Locate the cell with the specified text and output its [x, y] center coordinate. 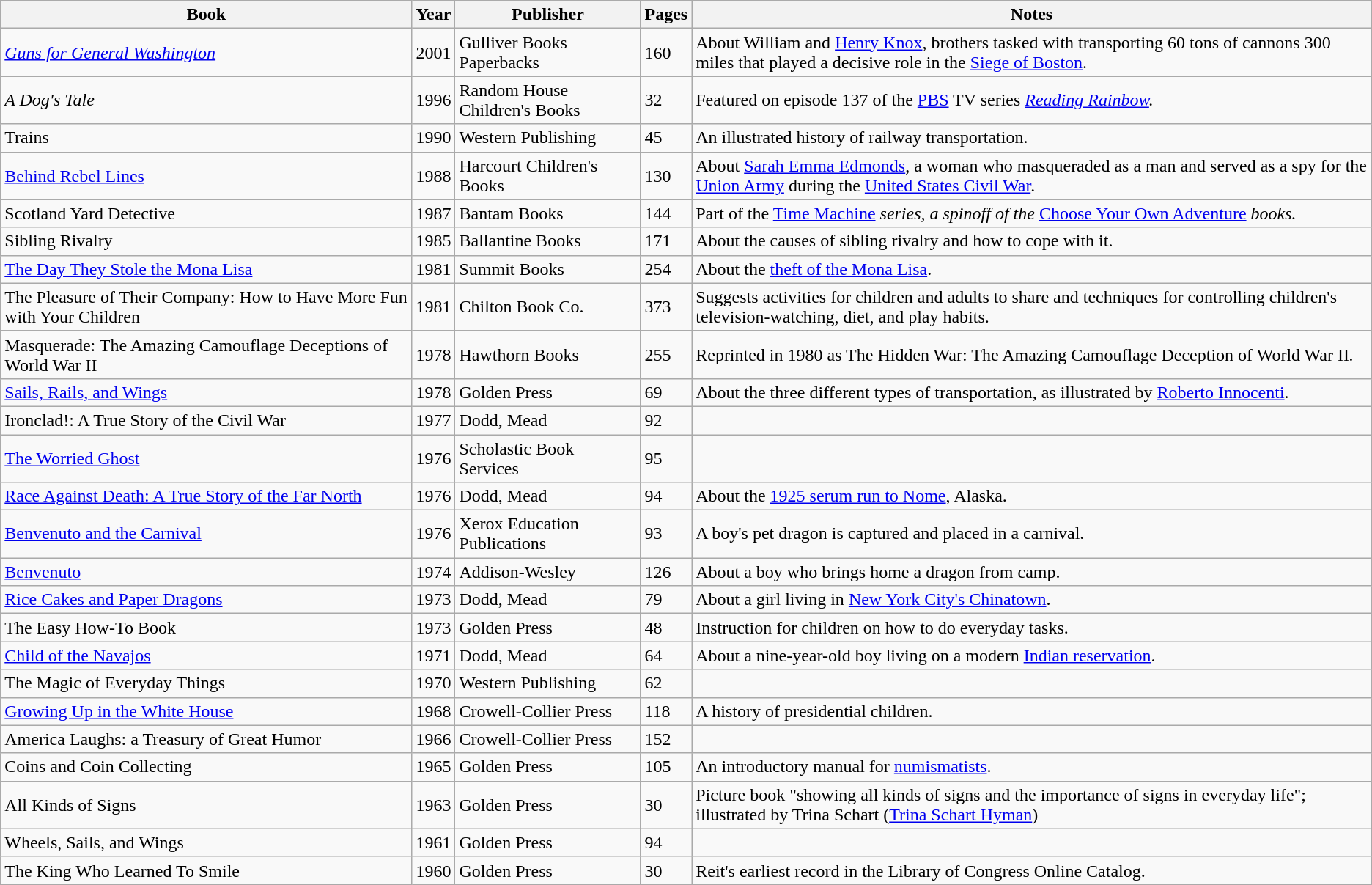
Reprinted in 1980 as The Hidden War: The Amazing Camouflage Deception of World War II. [1032, 355]
Reit's earliest record in the Library of Congress Online Catalog. [1032, 870]
A boy's pet dragon is captured and placed in a carnival. [1032, 534]
About the 1925 serum run to Nome, Alaska. [1032, 496]
Growing Up in the White House [207, 711]
Trains [207, 138]
Part of the Time Machine series, a spinoff of the Choose Your Own Adventure books. [1032, 213]
Masquerade: The Amazing Camouflage Deceptions of World War II [207, 355]
95 [666, 458]
Xerox Education Publications [548, 534]
About William and Henry Knox, brothers tasked with transporting 60 tons of cannons 300 miles that played a decisive role in the Siege of Boston. [1032, 53]
1971 [434, 656]
Addison-Wesley [548, 572]
Coins and Coin Collecting [207, 767]
373 [666, 306]
1965 [434, 767]
About a boy who brings home a dragon from camp. [1032, 572]
Bantam Books [548, 213]
An introductory manual for numismatists. [1032, 767]
Publisher [548, 15]
Ballantine Books [548, 241]
Wheels, Sails, and Wings [207, 842]
1974 [434, 572]
45 [666, 138]
1996 [434, 100]
Summit Books [548, 269]
118 [666, 711]
Pages [666, 15]
About a nine-year-old boy living on a modern Indian reservation. [1032, 656]
64 [666, 656]
Notes [1032, 15]
1961 [434, 842]
126 [666, 572]
About a girl living in New York City's Chinatown. [1032, 600]
Harcourt Children's Books [548, 176]
1988 [434, 176]
1977 [434, 420]
Benvenuto and the Carnival [207, 534]
48 [666, 628]
1985 [434, 241]
The Magic of Everyday Things [207, 683]
1960 [434, 870]
160 [666, 53]
1966 [434, 739]
1987 [434, 213]
America Laughs: a Treasury of Great Humor [207, 739]
92 [666, 420]
The King Who Learned To Smile [207, 870]
255 [666, 355]
93 [666, 534]
1970 [434, 683]
Guns for General Washington [207, 53]
Suggests activities for children and adults to share and techniques for controlling children's television-watching, diet, and play habits. [1032, 306]
Year [434, 15]
79 [666, 600]
All Kinds of Signs [207, 805]
About the three different types of transportation, as illustrated by Roberto Innocenti. [1032, 392]
Sails, Rails, and Wings [207, 392]
Sibling Rivalry [207, 241]
About the causes of sibling rivalry and how to cope with it. [1032, 241]
About Sarah Emma Edmonds, a woman who masqueraded as a man and served as a spy for the Union Army during the United States Civil War. [1032, 176]
Scotland Yard Detective [207, 213]
Random House Children's Books [548, 100]
The Pleasure of Their Company: How to Have More Fun with Your Children [207, 306]
1990 [434, 138]
About the theft of the Mona Lisa. [1032, 269]
Rice Cakes and Paper Dragons [207, 600]
Book [207, 15]
The Easy How-To Book [207, 628]
Child of the Navajos [207, 656]
62 [666, 683]
2001 [434, 53]
Benvenuto [207, 572]
The Day They Stole the Mona Lisa [207, 269]
144 [666, 213]
Ironclad!: A True Story of the Civil War [207, 420]
171 [666, 241]
Picture book "showing all kinds of signs and the importance of signs in everyday life"; illustrated by Trina Schart (Trina Schart Hyman) [1032, 805]
Instruction for children on how to do everyday tasks. [1032, 628]
The Worried Ghost [207, 458]
A Dog's Tale [207, 100]
69 [666, 392]
Chilton Book Co. [548, 306]
32 [666, 100]
Gulliver Books Paperbacks [548, 53]
152 [666, 739]
Behind Rebel Lines [207, 176]
A history of presidential children. [1032, 711]
Hawthorn Books [548, 355]
1963 [434, 805]
Race Against Death: A True Story of the Far North [207, 496]
Featured on episode 137 of the PBS TV series Reading Rainbow. [1032, 100]
Scholastic Book Services [548, 458]
254 [666, 269]
1968 [434, 711]
105 [666, 767]
An illustrated history of railway transportation. [1032, 138]
130 [666, 176]
